Output the [X, Y] coordinate of the center of the cell containing the given text.  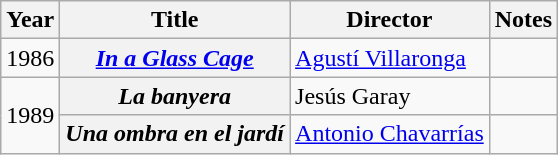
Title [175, 20]
Jesús Garay [390, 96]
Year [30, 20]
Director [390, 20]
Una ombra en el jardí [175, 134]
La banyera [175, 96]
Agustí Villaronga [390, 58]
Notes [523, 20]
Antonio Chavarrías [390, 134]
1986 [30, 58]
1989 [30, 115]
In a Glass Cage [175, 58]
